Detect which cell encompasses the target text, then output its [x, y] center coordinate. 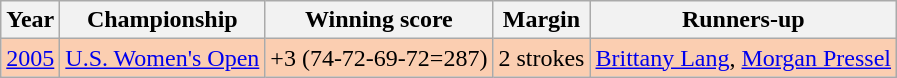
Year [30, 20]
2 strokes [542, 58]
U.S. Women's Open [162, 58]
Winning score [379, 20]
Runners-up [744, 20]
2005 [30, 58]
Margin [542, 20]
+3 (74-72-69-72=287) [379, 58]
Brittany Lang, Morgan Pressel [744, 58]
Championship [162, 20]
